Identify which cell holds the provided text, then report its (x, y) central coordinate. 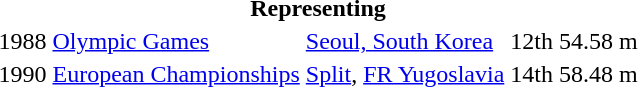
12th (532, 41)
Seoul, South Korea (404, 41)
Olympic Games (176, 41)
